Find where the given text appears and provide that cell's center as [X, Y] coordinate. 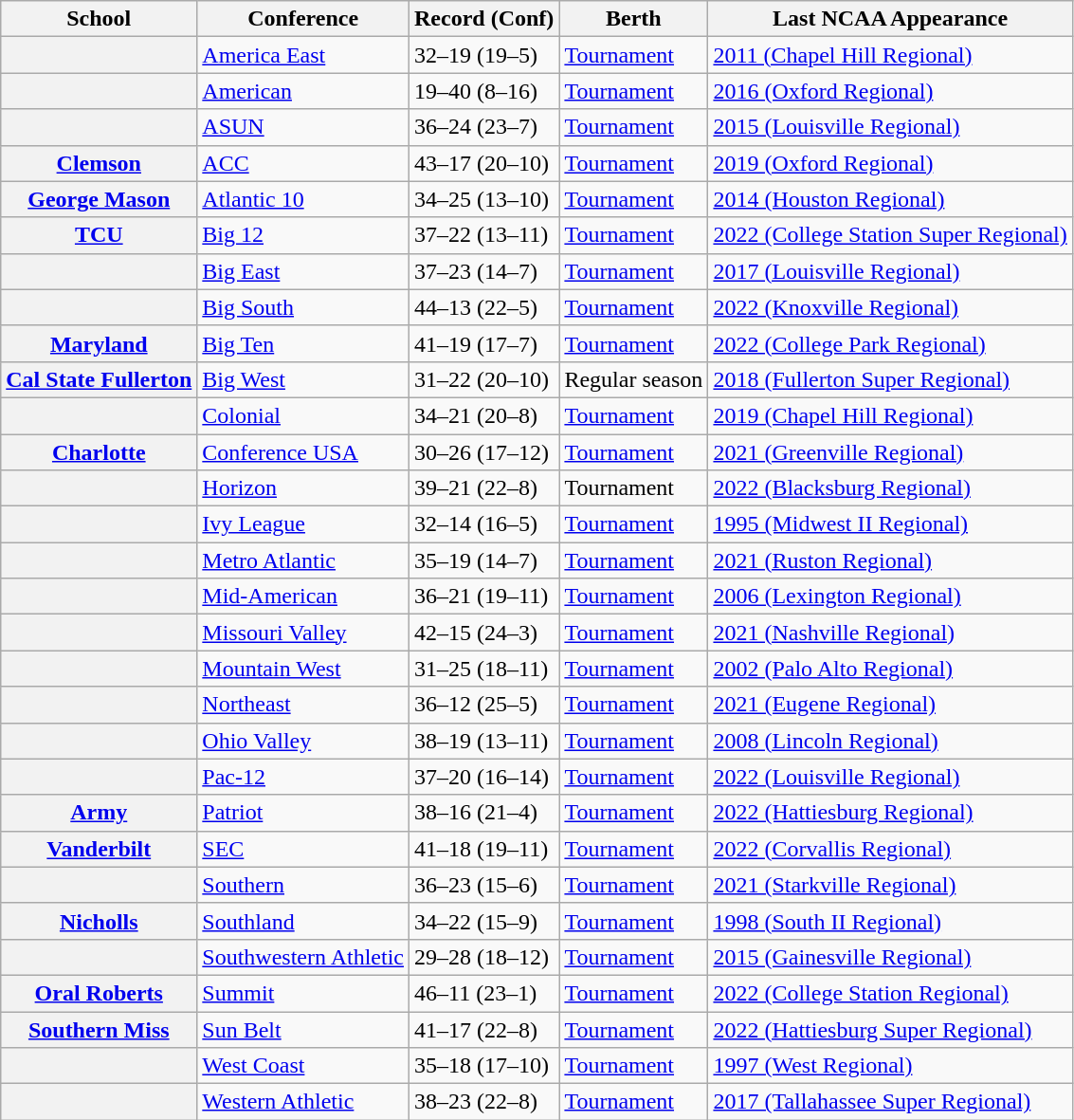
37–23 (14–7) [484, 271]
Nicholls [99, 921]
Regular season [633, 379]
Last NCAA Appearance [890, 19]
Western Athletic [303, 1102]
2015 (Louisville Regional) [890, 127]
43–17 (20–10) [484, 163]
Big Ten [303, 343]
Army [99, 813]
2002 (Palo Alto Regional) [890, 669]
Mid-American [303, 597]
32–19 (19–5) [484, 55]
2022 (Hattiesburg Super Regional) [890, 1029]
41–18 (19–11) [484, 849]
32–14 (16–5) [484, 524]
41–17 (22–8) [484, 1029]
2017 (Tallahassee Super Regional) [890, 1102]
31–25 (18–11) [484, 669]
Maryland [99, 343]
Big South [303, 307]
2022 (Blacksburg Regional) [890, 488]
2022 (Knoxville Regional) [890, 307]
2006 (Lexington Regional) [890, 597]
19–40 (8–16) [484, 91]
34–22 (15–9) [484, 921]
38–16 (21–4) [484, 813]
36–23 (15–6) [484, 885]
2021 (Eugene Regional) [890, 705]
37–20 (16–14) [484, 777]
Oral Roberts [99, 993]
Southern Miss [99, 1029]
George Mason [99, 199]
2021 (Starkville Regional) [890, 885]
Metro Atlantic [303, 560]
American [303, 91]
2022 (Corvallis Regional) [890, 849]
Horizon [303, 488]
School [99, 19]
36–12 (25–5) [484, 705]
2022 (Hattiesburg Regional) [890, 813]
36–24 (23–7) [484, 127]
Ivy League [303, 524]
2021 (Ruston Regional) [890, 560]
2019 (Oxford Regional) [890, 163]
2014 (Houston Regional) [890, 199]
West Coast [303, 1066]
Missouri Valley [303, 633]
Berth [633, 19]
1997 (West Regional) [890, 1066]
2017 (Louisville Regional) [890, 271]
2019 (Chapel Hill Regional) [890, 415]
Southern [303, 885]
Summit [303, 993]
2021 (Nashville Regional) [890, 633]
Patriot [303, 813]
1998 (South II Regional) [890, 921]
2022 (College Station Super Regional) [890, 235]
36–21 (19–11) [484, 597]
Vanderbilt [99, 849]
Big East [303, 271]
2018 (Fullerton Super Regional) [890, 379]
2021 (Greenville Regional) [890, 452]
2022 (College Station Regional) [890, 993]
41–19 (17–7) [484, 343]
TCU [99, 235]
1995 (Midwest II Regional) [890, 524]
29–28 (18–12) [484, 957]
Southland [303, 921]
34–21 (20–8) [484, 415]
Clemson [99, 163]
35–18 (17–10) [484, 1066]
35–19 (14–7) [484, 560]
Colonial [303, 415]
2015 (Gainesville Regional) [890, 957]
39–21 (22–8) [484, 488]
2022 (College Park Regional) [890, 343]
Northeast [303, 705]
Ohio Valley [303, 741]
Conference USA [303, 452]
America East [303, 55]
46–11 (23–1) [484, 993]
Southwestern Athletic [303, 957]
ACC [303, 163]
Sun Belt [303, 1029]
38–19 (13–11) [484, 741]
ASUN [303, 127]
34–25 (13–10) [484, 199]
Mountain West [303, 669]
Charlotte [99, 452]
Big 12 [303, 235]
2022 (Louisville Regional) [890, 777]
Cal State Fullerton [99, 379]
31–22 (20–10) [484, 379]
2016 (Oxford Regional) [890, 91]
SEC [303, 849]
38–23 (22–8) [484, 1102]
Pac-12 [303, 777]
37–22 (13–11) [484, 235]
44–13 (22–5) [484, 307]
2008 (Lincoln Regional) [890, 741]
Atlantic 10 [303, 199]
30–26 (17–12) [484, 452]
Big West [303, 379]
42–15 (24–3) [484, 633]
2011 (Chapel Hill Regional) [890, 55]
Conference [303, 19]
Record (Conf) [484, 19]
